Detect which cell encompasses the target text, then output its [x, y] center coordinate. 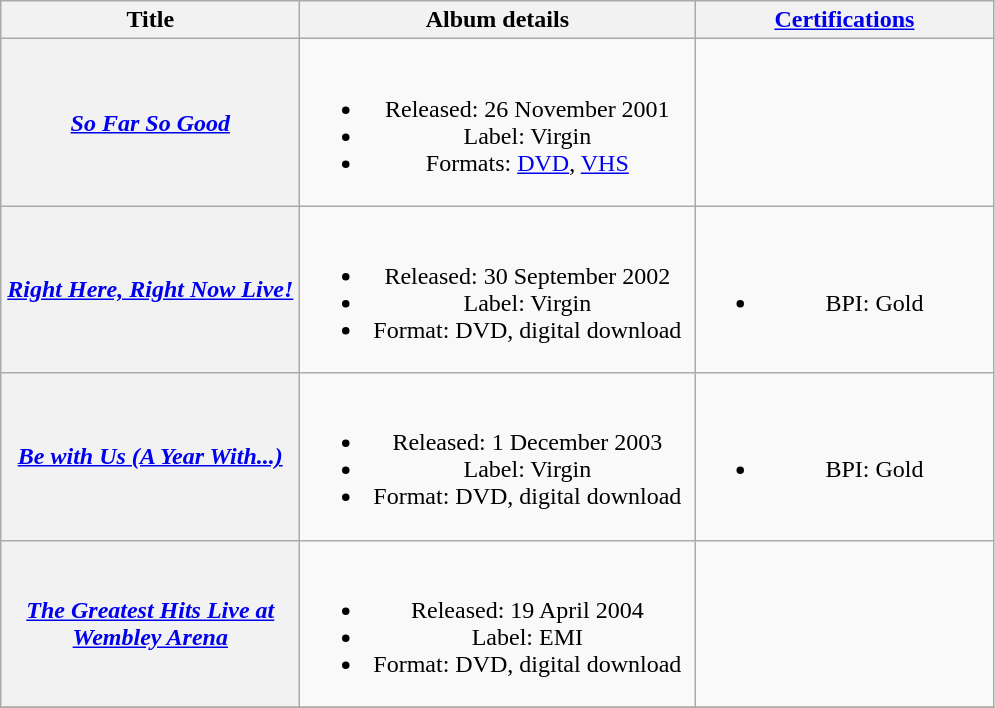
Right Here, Right Now Live! [150, 290]
Title [150, 20]
Certifications [844, 20]
Released: 19 April 2004Label: EMIFormat: DVD, digital download [498, 624]
So Far So Good [150, 122]
The Greatest Hits Live at Wembley Arena [150, 624]
Released: 30 September 2002Label: VirginFormat: DVD, digital download [498, 290]
Released: 1 December 2003Label: VirginFormat: DVD, digital download [498, 456]
Album details [498, 20]
Released: 26 November 2001Label: VirginFormats: DVD, VHS [498, 122]
Be with Us (A Year With...) [150, 456]
